Pinpoint the cell where the given text exists, returning its [X, Y] midpoint coordinate. 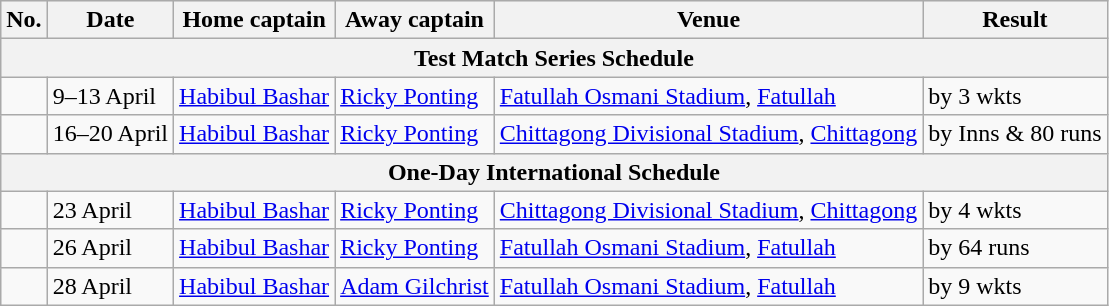
Test Match Series Schedule [554, 58]
23 April [110, 210]
by 9 wkts [1015, 286]
Away captain [415, 20]
Date [110, 20]
by 4 wkts [1015, 210]
by 3 wkts [1015, 96]
Adam Gilchrist [415, 286]
One-Day International Schedule [554, 172]
Venue [708, 20]
9–13 April [110, 96]
by Inns & 80 runs [1015, 134]
Result [1015, 20]
by 64 runs [1015, 248]
26 April [110, 248]
16–20 April [110, 134]
No. [24, 20]
Home captain [254, 20]
28 April [110, 286]
